Extract the (X, Y) coordinate from the center of the cell holding the provided text.  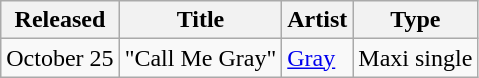
Gray (318, 58)
"Call Me Gray" (200, 58)
Title (200, 20)
Type (416, 20)
Artist (318, 20)
Maxi single (416, 58)
Released (60, 20)
October 25 (60, 58)
